Capture the cell that displays the provided text and extract its [x, y] central coordinate. 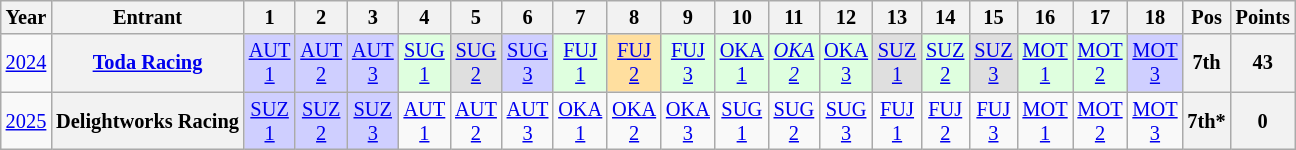
7th [1206, 63]
12 [846, 17]
Delightworks Racing [148, 121]
Toda Racing [148, 63]
Year [26, 17]
17 [1100, 17]
43 [1263, 63]
18 [1154, 17]
7th* [1206, 121]
Pos [1206, 17]
7 [580, 17]
15 [993, 17]
8 [634, 17]
1 [270, 17]
5 [476, 17]
Points [1263, 17]
2 [321, 17]
13 [897, 17]
10 [742, 17]
2024 [26, 63]
2025 [26, 121]
11 [794, 17]
Entrant [148, 17]
0 [1263, 121]
6 [528, 17]
3 [373, 17]
9 [688, 17]
14 [945, 17]
16 [1046, 17]
4 [425, 17]
